Determine the [x, y] coordinate at the center of the cell enclosing the given text.  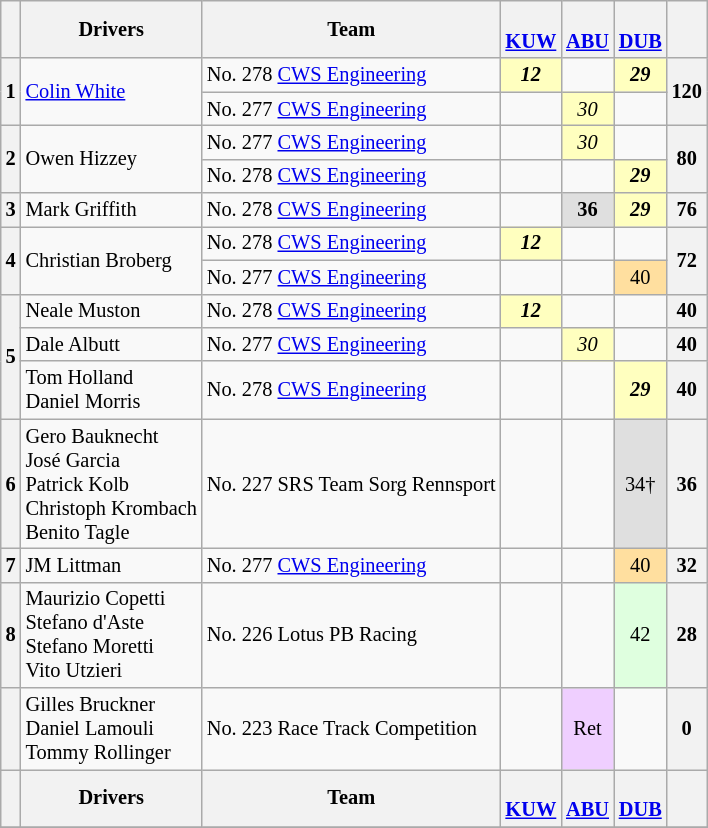
Owen Hizzey [112, 158]
6 [11, 484]
32 [687, 565]
34† [640, 484]
No. 227 SRS Team Sorg Rennsport [352, 484]
Colin White [112, 92]
42 [640, 635]
28 [687, 635]
7 [11, 565]
Neale Muston [112, 311]
Mark Griffith [112, 210]
Gero Bauknecht José Garcia Patrick Kolb Christoph Krombach Benito Tagle [112, 484]
2 [11, 158]
No. 226 Lotus PB Racing [352, 635]
Tom Holland Daniel Morris [112, 390]
Christian Broberg [112, 260]
4 [11, 260]
80 [687, 158]
0 [687, 729]
Ret [588, 729]
5 [11, 356]
No. 223 Race Track Competition [352, 729]
3 [11, 210]
Dale Albutt [112, 344]
JM Littman [112, 565]
76 [687, 210]
8 [11, 635]
72 [687, 260]
Gilles Bruckner Daniel Lamouli Tommy Rollinger [112, 729]
1 [11, 92]
120 [687, 92]
Maurizio Copetti Stefano d'Aste Stefano Moretti Vito Utzieri [112, 635]
